Find where the given text appears and provide that cell's center as (X, Y) coordinate. 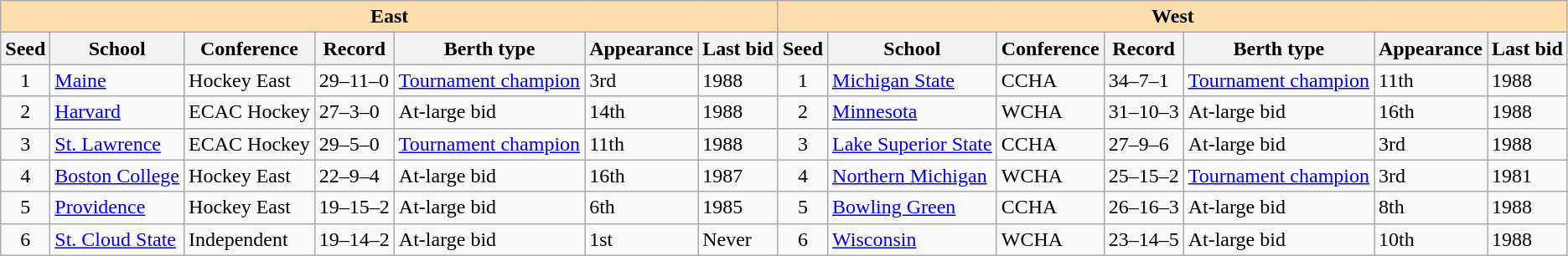
St. Cloud State (117, 239)
1st (642, 239)
Michigan State (913, 80)
29–11–0 (354, 80)
23–14–5 (1143, 239)
Harvard (117, 112)
34–7–1 (1143, 80)
29–5–0 (354, 144)
19–14–2 (354, 239)
Wisconsin (913, 239)
Independent (250, 239)
Minnesota (913, 112)
Bowling Green (913, 207)
25–15–2 (1143, 176)
14th (642, 112)
22–9–4 (354, 176)
Boston College (117, 176)
East (390, 17)
26–16–3 (1143, 207)
31–10–3 (1143, 112)
Lake Superior State (913, 144)
1987 (738, 176)
27–9–6 (1143, 144)
Northern Michigan (913, 176)
1981 (1528, 176)
Never (738, 239)
Providence (117, 207)
8th (1431, 207)
10th (1431, 239)
Maine (117, 80)
St. Lawrence (117, 144)
6th (642, 207)
27–3–0 (354, 112)
1985 (738, 207)
19–15–2 (354, 207)
West (1172, 17)
